Determine the [X, Y] coordinate at the center of the cell enclosing the given text.  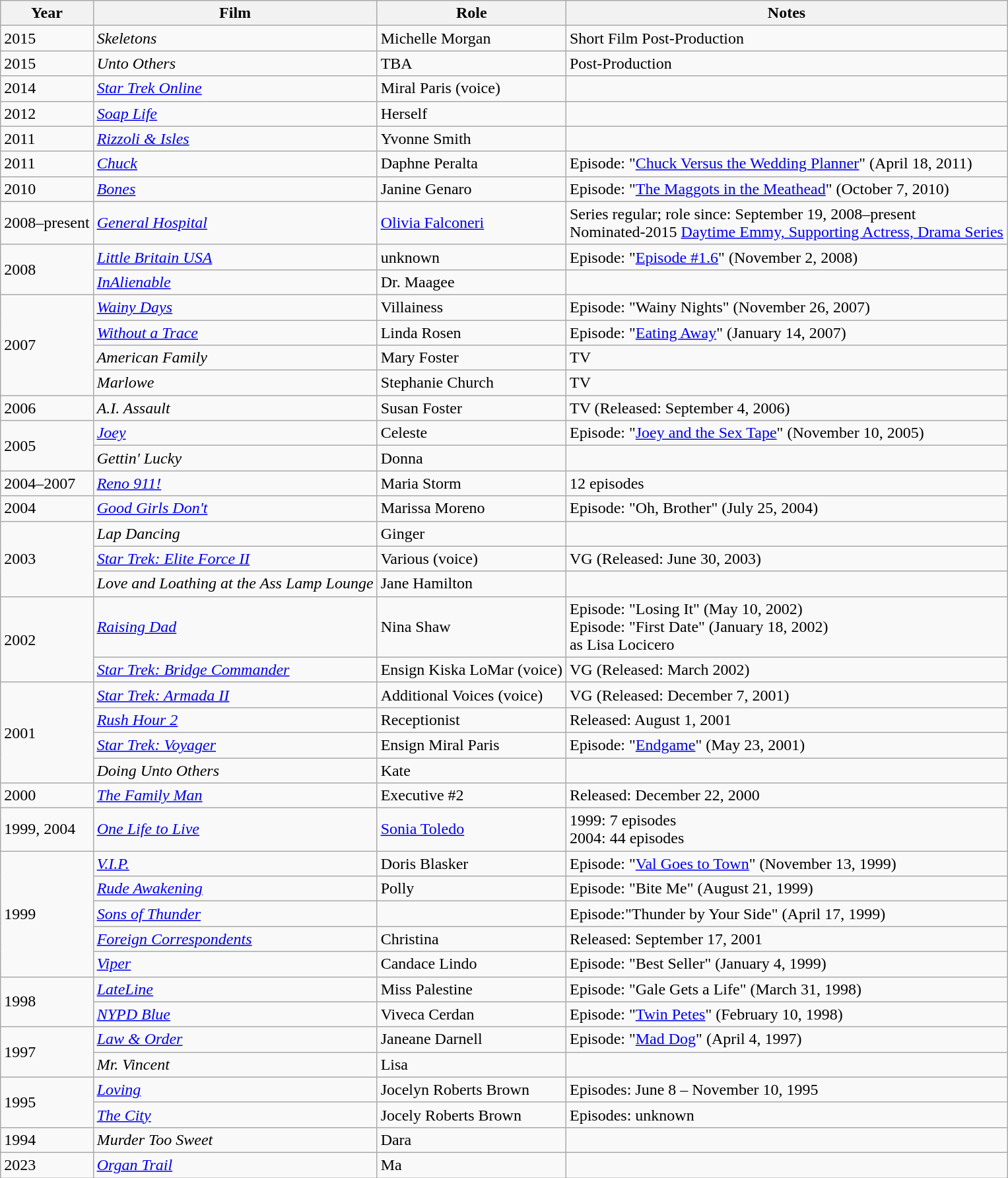
Maria Storm [471, 483]
Loving [235, 1090]
Star Trek: Bridge Commander [235, 670]
2007 [47, 345]
Marissa Moreno [471, 508]
2014 [47, 88]
Villainess [471, 307]
Marlowe [235, 383]
Murder Too Sweet [235, 1140]
Doris Blasker [471, 864]
The Family Man [235, 796]
unknown [471, 257]
Episode: "Episode #1.6" (November 2, 2008) [786, 257]
Janine Genaro [471, 189]
Lap Dancing [235, 534]
Organ Trail [235, 1165]
Episode: "Eating Away" (January 14, 2007) [786, 332]
2012 [47, 114]
Good Girls Don't [235, 508]
Linda Rosen [471, 332]
Christina [471, 939]
Episode: "Twin Petes" (February 10, 1998) [786, 1014]
V.I.P. [235, 864]
Episodes: June 8 – November 10, 1995 [786, 1090]
Joey [235, 433]
Released: December 22, 2000 [786, 796]
2004–2007 [47, 483]
Raising Dad [235, 627]
Various (voice) [471, 559]
Celeste [471, 433]
Episode: "Endgame" (May 23, 2001) [786, 745]
Michelle Morgan [471, 38]
Reno 911! [235, 483]
2023 [47, 1165]
Released: September 17, 2001 [786, 939]
2008 [47, 269]
Jane Hamilton [471, 584]
The City [235, 1115]
Ensign Kiska LoMar (voice) [471, 670]
Dara [471, 1140]
Star Trek Online [235, 88]
American Family [235, 358]
1999 [47, 914]
Love and Loathing at the Ass Lamp Lounge [235, 584]
Olivia Falconeri [471, 223]
Ginger [471, 534]
Skeletons [235, 38]
Executive #2 [471, 796]
Mary Foster [471, 358]
Notes [786, 13]
Series regular; role since: September 19, 2008–presentNominated-2015 Daytime Emmy, Supporting Actress, Drama Series [786, 223]
Star Trek: Armada II [235, 695]
Episode: "Best Seller" (January 4, 1999) [786, 964]
Susan Foster [471, 408]
Episode: "Chuck Versus the Wedding Planner" (April 18, 2011) [786, 164]
Episode:"Thunder by Your Side" (April 17, 1999) [786, 914]
VG (Released: June 30, 2003) [786, 559]
2008–present [47, 223]
Gettin' Lucky [235, 458]
Film [235, 13]
Year [47, 13]
A.I. Assault [235, 408]
Jocelyn Roberts Brown [471, 1090]
Episode: "Losing It" (May 10, 2002) Episode: "First Date" (January 18, 2002) as Lisa Locicero [786, 627]
2000 [47, 796]
Law & Order [235, 1039]
TV (Released: September 4, 2006) [786, 408]
1997 [47, 1052]
2002 [47, 639]
2001 [47, 732]
VG (Released: March 2002) [786, 670]
Additional Voices (voice) [471, 695]
Bones [235, 189]
Episode: "Gale Gets a Life" (March 31, 1998) [786, 989]
1999, 2004 [47, 829]
Doing Unto Others [235, 771]
Viveca Cerdan [471, 1014]
Receptionist [471, 720]
2006 [47, 408]
Episode: "Oh, Brother" (July 25, 2004) [786, 508]
Nina Shaw [471, 627]
1998 [47, 1002]
Rush Hour 2 [235, 720]
2010 [47, 189]
Star Trek: Voyager [235, 745]
Dr. Maagee [471, 282]
Wainy Days [235, 307]
Released: August 1, 2001 [786, 720]
Chuck [235, 164]
Episode: "Joey and the Sex Tape" (November 10, 2005) [786, 433]
Miral Paris (voice) [471, 88]
Polly [471, 889]
Mr. Vincent [235, 1064]
Kate [471, 771]
Candace Lindo [471, 964]
12 episodes [786, 483]
Donna [471, 458]
Rude Awakening [235, 889]
Janeane Darnell [471, 1039]
Little Britain USA [235, 257]
Star Trek: Elite Force II [235, 559]
One Life to Live [235, 829]
Episode: "The Maggots in the Meathead" (October 7, 2010) [786, 189]
General Hospital [235, 223]
2005 [47, 446]
Sonia Toledo [471, 829]
Sons of Thunder [235, 914]
TBA [471, 63]
Episode: "Bite Me" (August 21, 1999) [786, 889]
Episode: "Val Goes to Town" (November 13, 1999) [786, 864]
Ensign Miral Paris [471, 745]
1999: 7 episodes2004: 44 episodes [786, 829]
Without a Trace [235, 332]
Ma [471, 1165]
Episodes: unknown [786, 1115]
VG (Released: December 7, 2001) [786, 695]
1994 [47, 1140]
Soap Life [235, 114]
NYPD Blue [235, 1014]
Unto Others [235, 63]
Herself [471, 114]
Viper [235, 964]
Lisa [471, 1064]
1995 [47, 1102]
2004 [47, 508]
Short Film Post-Production [786, 38]
InAlienable [235, 282]
Rizzoli & Isles [235, 139]
Episode: "Mad Dog" (April 4, 1997) [786, 1039]
Episode: "Wainy Nights" (November 26, 2007) [786, 307]
Miss Palestine [471, 989]
Daphne Peralta [471, 164]
2003 [47, 559]
Post-Production [786, 63]
Stephanie Church [471, 383]
Role [471, 13]
Foreign Correspondents [235, 939]
Yvonne Smith [471, 139]
LateLine [235, 989]
Jocely Roberts Brown [471, 1115]
